Determine the (X, Y) coordinate at the center of the cell enclosing the given text.  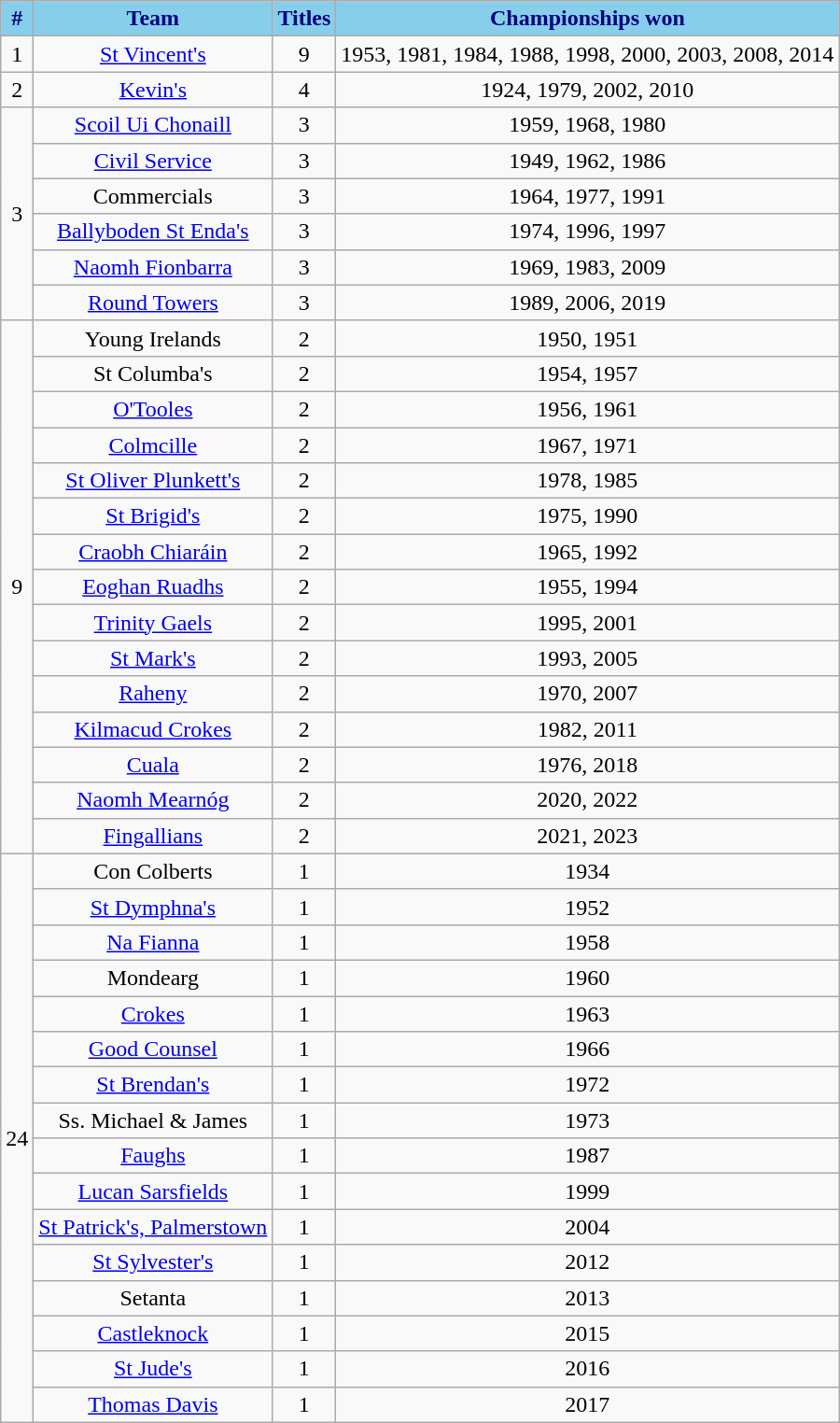
1964, 1977, 1991 (588, 196)
2013 (588, 1298)
2016 (588, 1369)
1989, 2006, 2019 (588, 303)
Con Colberts (153, 871)
Scoil Ui Chonaill (153, 125)
1960 (588, 978)
Good Counsel (153, 1050)
1970, 2007 (588, 694)
Setanta (153, 1298)
Kevin's (153, 90)
2015 (588, 1333)
1950, 1951 (588, 338)
1959, 1968, 1980 (588, 125)
2012 (588, 1262)
St Vincent's (153, 54)
St Brigid's (153, 516)
St Columba's (153, 373)
# (17, 19)
Round Towers (153, 303)
O'Tooles (153, 409)
Naomh Mearnóg (153, 800)
1982, 2011 (588, 729)
Fingallians (153, 836)
1987 (588, 1156)
Raheny (153, 694)
Crokes (153, 1013)
St Sylvester's (153, 1262)
Ballyboden St Enda's (153, 232)
Titles (304, 19)
Ss. Michael & James (153, 1120)
Faughs (153, 1156)
2004 (588, 1227)
1995, 2001 (588, 623)
Cuala (153, 765)
1974, 1996, 1997 (588, 232)
1973 (588, 1120)
1952 (588, 907)
Trinity Gaels (153, 623)
1953, 1981, 1984, 1988, 1998, 2000, 2003, 2008, 2014 (588, 54)
1999 (588, 1191)
1958 (588, 942)
St Mark's (153, 658)
1975, 1990 (588, 516)
Young Irelands (153, 338)
1963 (588, 1013)
2017 (588, 1404)
Team (153, 19)
Thomas Davis (153, 1404)
24 (17, 1137)
1972 (588, 1085)
St Brendan's (153, 1085)
Craobh Chiaráin (153, 552)
Commercials (153, 196)
Kilmacud Crokes (153, 729)
Eoghan Ruadhs (153, 587)
St Dymphna's (153, 907)
1976, 2018 (588, 765)
Naomh Fionbarra (153, 267)
Civil Service (153, 161)
1955, 1994 (588, 587)
1978, 1985 (588, 481)
1934 (588, 871)
St Oliver Plunkett's (153, 481)
1966 (588, 1050)
Na Fianna (153, 942)
1924, 1979, 2002, 2010 (588, 90)
1993, 2005 (588, 658)
1969, 1983, 2009 (588, 267)
Castleknock (153, 1333)
2020, 2022 (588, 800)
Mondearg (153, 978)
Colmcille (153, 445)
Lucan Sarsfields (153, 1191)
2021, 2023 (588, 836)
4 (304, 90)
1956, 1961 (588, 409)
1965, 1992 (588, 552)
1949, 1962, 1986 (588, 161)
Championships won (588, 19)
1954, 1957 (588, 373)
St Jude's (153, 1369)
St Patrick's, Palmerstown (153, 1227)
1967, 1971 (588, 445)
